Detect which cell encompasses the target text, then output its [X, Y] center coordinate. 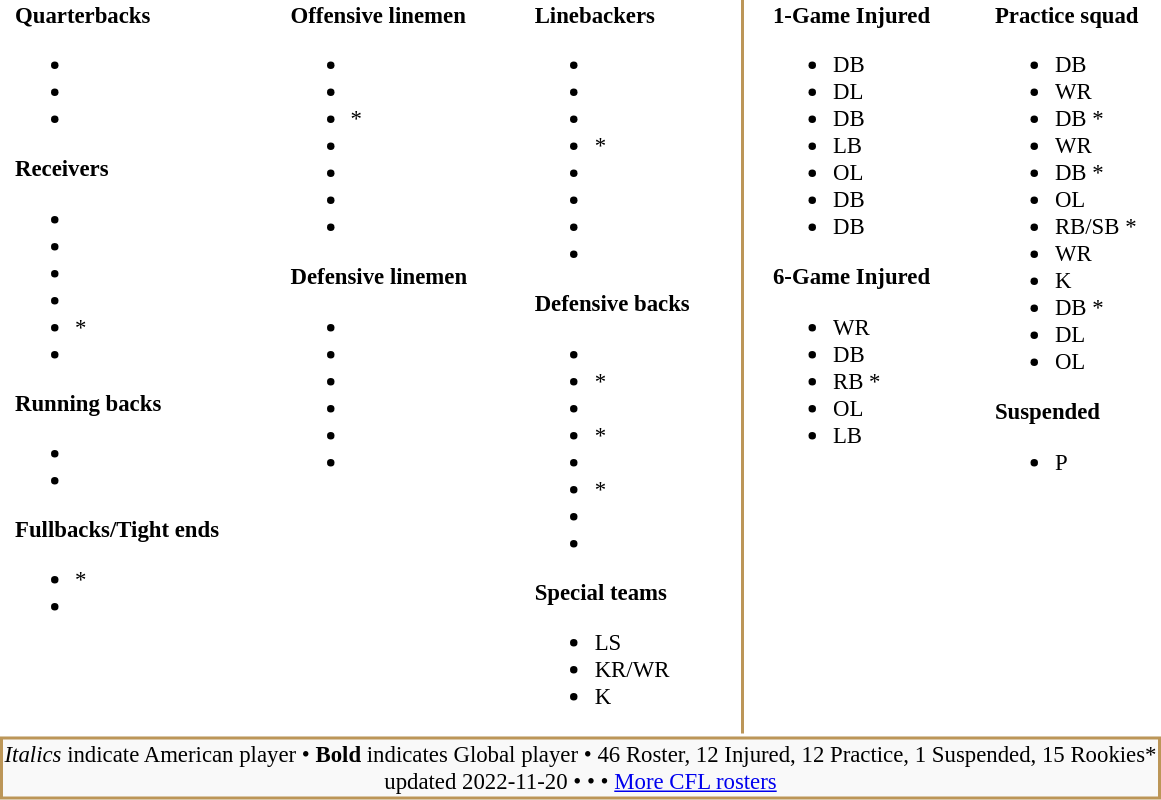
1-Game Injured DB DL DB LB OL DB DB6-Game Injured WR DB RB * OL LB [862, 367]
Practice squad DB WR DB * WR DB * OL RB/SB * WR K DB * DL OLSuspended P [1077, 367]
Offensive linemen *Defensive linemen [392, 367]
QuarterbacksReceivers *Running backsFullbacks/Tight ends * [132, 367]
Linebackers *Defensive backs * * *Special teams LS KR/WR K [624, 367]
